Pinpoint the cell where the given text exists, returning its (x, y) midpoint coordinate. 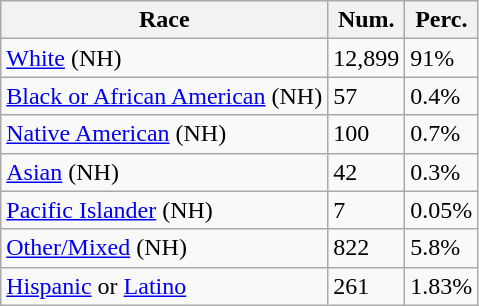
Native American (NH) (164, 134)
42 (366, 172)
7 (366, 210)
5.8% (442, 248)
Race (164, 20)
0.7% (442, 134)
Pacific Islander (NH) (164, 210)
57 (366, 96)
Perc. (442, 20)
Other/Mixed (NH) (164, 248)
261 (366, 286)
Num. (366, 20)
0.4% (442, 96)
12,899 (366, 58)
Black or African American (NH) (164, 96)
Hispanic or Latino (164, 286)
91% (442, 58)
1.83% (442, 286)
0.05% (442, 210)
100 (366, 134)
822 (366, 248)
Asian (NH) (164, 172)
0.3% (442, 172)
White (NH) (164, 58)
